Output the (x, y) coordinate of the center of the cell containing the given text.  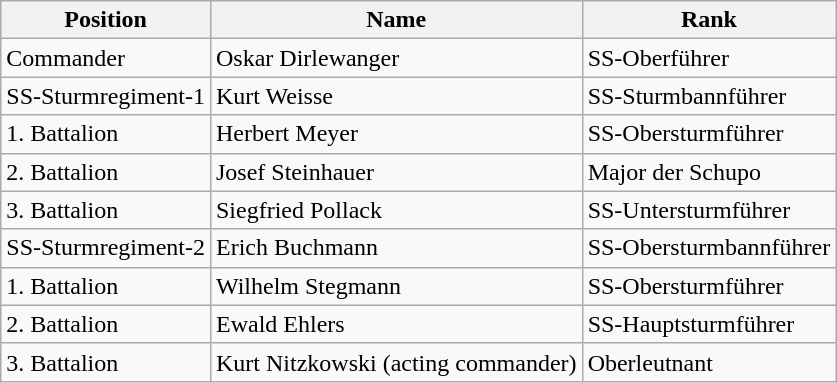
Siegfried Pollack (396, 210)
Position (106, 20)
Ewald Ehlers (396, 324)
Commander (106, 58)
Kurt Nitzkowski (acting commander) (396, 362)
Rank (709, 20)
SS-Oberführer (709, 58)
Oberleutnant (709, 362)
SS-Sturmregiment-2 (106, 248)
SS-Untersturmführer (709, 210)
Oskar Dirlewanger (396, 58)
Herbert Meyer (396, 134)
Kurt Weisse (396, 96)
SS-Sturmregiment-1 (106, 96)
Wilhelm Stegmann (396, 286)
SS-Obersturmbannführer (709, 248)
SS-Hauptsturmführer (709, 324)
Erich Buchmann (396, 248)
Josef Steinhauer (396, 172)
Major der Schupo (709, 172)
Name (396, 20)
SS-Sturmbannführer (709, 96)
